Identify which cell holds the provided text, then report its [x, y] central coordinate. 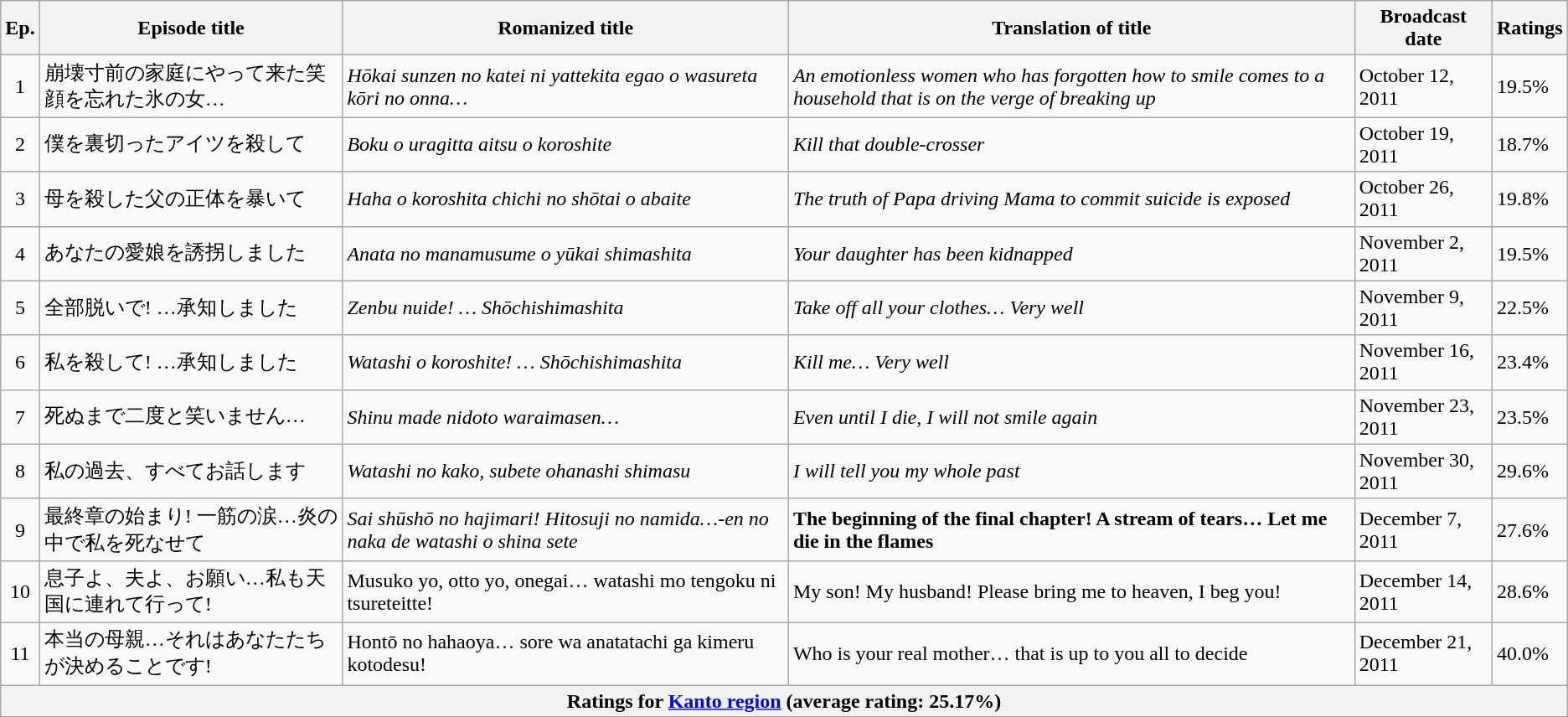
Ratings for Kanto region (average rating: 25.17%) [784, 701]
Your daughter has been kidnapped [1071, 253]
The truth of Papa driving Mama to commit suicide is exposed [1071, 199]
死ぬまで二度と笑いません… [191, 417]
27.6% [1529, 529]
Ep. [20, 28]
母を殺した父の正体を暴いて [191, 199]
Who is your real mother… that is up to you all to decide [1071, 653]
最終章の始まり! 一筋の涙…炎の中で私を死なせて [191, 529]
Shinu made nidoto waraimasen… [565, 417]
Boku o uragitta aitsu o koroshite [565, 144]
Broadcast date [1423, 28]
Kill that double-crosser [1071, 144]
18.7% [1529, 144]
Take off all your clothes… Very well [1071, 308]
October 26, 2011 [1423, 199]
28.6% [1529, 591]
5 [20, 308]
23.4% [1529, 362]
Anata no manamusume o yūkai shimashita [565, 253]
My son! My husband! Please bring me to heaven, I beg you! [1071, 591]
6 [20, 362]
3 [20, 199]
I will tell you my whole past [1071, 471]
December 7, 2011 [1423, 529]
8 [20, 471]
Sai shūshō no hajimari! Hitosuji no namida…-en no naka de watashi o shina sete [565, 529]
私の過去、すべてお話します [191, 471]
40.0% [1529, 653]
October 12, 2011 [1423, 86]
November 16, 2011 [1423, 362]
The beginning of the final chapter! A stream of tears… Let me die in the flames [1071, 529]
Romanized title [565, 28]
全部脱いで! …承知しました [191, 308]
9 [20, 529]
1 [20, 86]
Kill me… Very well [1071, 362]
Musuko yo, otto yo, onegai… watashi mo tengoku ni tsureteitte! [565, 591]
December 21, 2011 [1423, 653]
Haha o koroshita chichi no shōtai o abaite [565, 199]
29.6% [1529, 471]
Ratings [1529, 28]
22.5% [1529, 308]
4 [20, 253]
Hontō no hahaoya… sore wa anatatachi ga kimeru kotodesu! [565, 653]
Episode title [191, 28]
11 [20, 653]
Watashi o koroshite! … Shōchishimashita [565, 362]
2 [20, 144]
An emotionless women who has forgotten how to smile comes to a household that is on the verge of breaking up [1071, 86]
7 [20, 417]
Hōkai sunzen no katei ni yattekita egao o wasureta kōri no onna… [565, 86]
December 14, 2011 [1423, 591]
November 23, 2011 [1423, 417]
Even until I die, I will not smile again [1071, 417]
Zenbu nuide! … Shōchishimashita [565, 308]
November 2, 2011 [1423, 253]
10 [20, 591]
崩壊寸前の家庭にやって来た笑顔を忘れた氷の女… [191, 86]
November 30, 2011 [1423, 471]
息子よ、夫よ、お願い…私も天国に連れて行って! [191, 591]
November 9, 2011 [1423, 308]
October 19, 2011 [1423, 144]
Watashi no kako, subete ohanashi shimasu [565, 471]
本当の母親…それはあなたたちが決めることです! [191, 653]
Translation of title [1071, 28]
僕を裏切ったアイツを殺して [191, 144]
19.8% [1529, 199]
あなたの愛娘を誘拐しました [191, 253]
私を殺して! …承知しました [191, 362]
23.5% [1529, 417]
